Identify which cell holds the provided text, then report its [x, y] central coordinate. 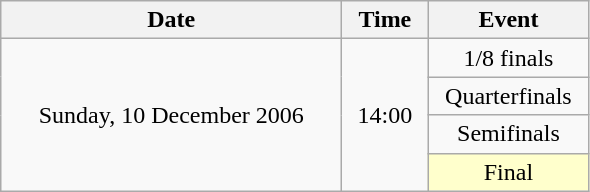
Final [508, 172]
Date [172, 20]
Sunday, 10 December 2006 [172, 115]
Time [385, 20]
Event [508, 20]
Semifinals [508, 134]
Quarterfinals [508, 96]
1/8 finals [508, 58]
14:00 [385, 115]
